Provide the (X, Y) coordinate of the cell's center where the given text is located.  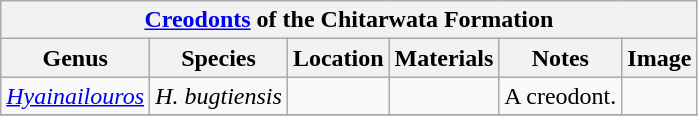
H. bugtiensis (219, 96)
Location (338, 58)
Materials (444, 58)
Notes (560, 58)
Creodonts of the Chitarwata Formation (349, 20)
A creodont. (560, 96)
Species (219, 58)
Hyainailouros (76, 96)
Image (660, 58)
Genus (76, 58)
